Return the (X, Y) coordinate for the center point of the cell that contains the specified text.  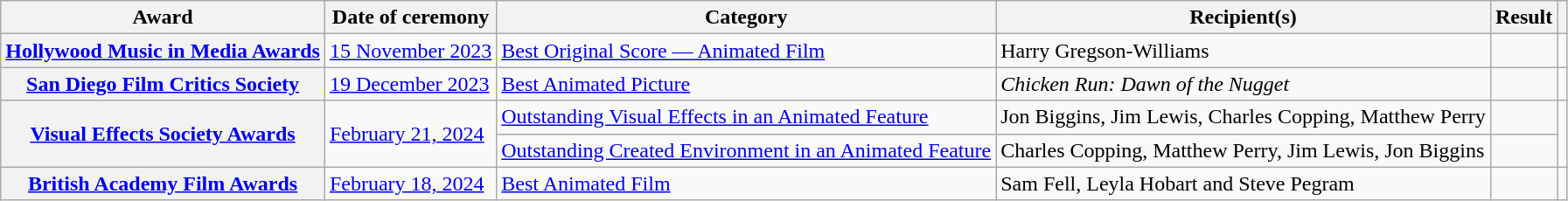
Hollywood Music in Media Awards (163, 51)
February 18, 2024 (410, 184)
Date of ceremony (410, 17)
Harry Gregson-Williams (1244, 51)
February 21, 2024 (410, 134)
Chicken Run: Dawn of the Nugget (1244, 84)
Outstanding Created Environment in an Animated Feature (747, 150)
San Diego Film Critics Society (163, 84)
British Academy Film Awards (163, 184)
Best Animated Film (747, 184)
15 November 2023 (410, 51)
Category (747, 17)
Best Animated Picture (747, 84)
Visual Effects Society Awards (163, 134)
Sam Fell, Leyla Hobart and Steve Pegram (1244, 184)
Charles Copping, Matthew Perry, Jim Lewis, Jon Biggins (1244, 150)
Award (163, 17)
Recipient(s) (1244, 17)
Jon Biggins, Jim Lewis, Charles Copping, Matthew Perry (1244, 117)
19 December 2023 (410, 84)
Best Original Score — Animated Film (747, 51)
Outstanding Visual Effects in an Animated Feature (747, 117)
Result (1523, 17)
